Detect which cell encompasses the target text, then output its [x, y] center coordinate. 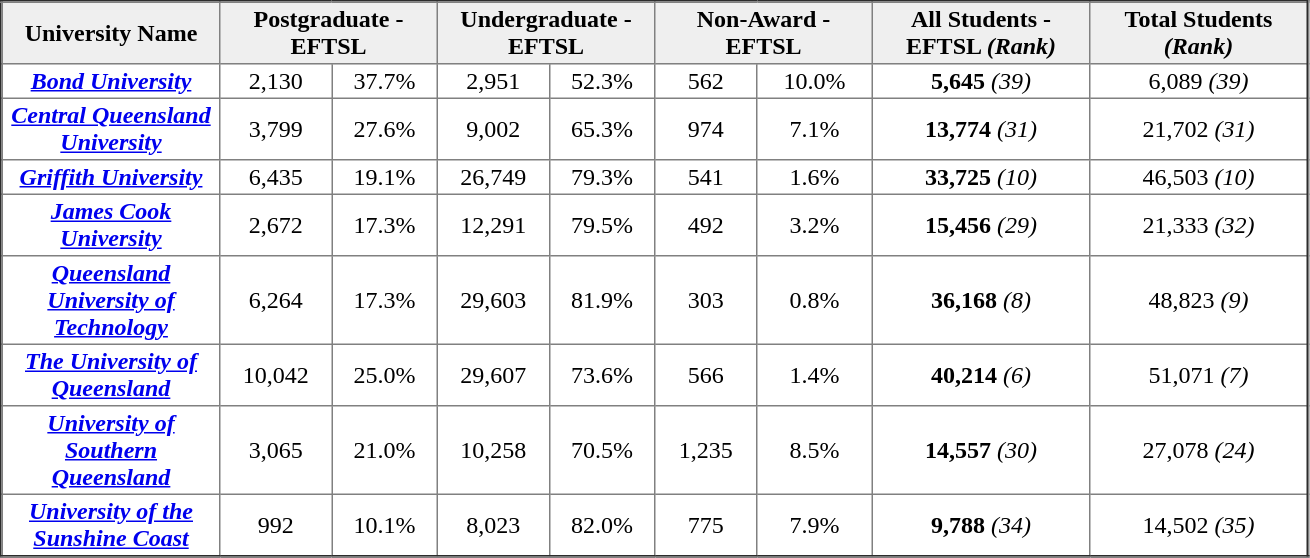
27.6% [385, 129]
6,435 [276, 177]
26,749 [493, 177]
Queensland University of Technology [111, 300]
6,264 [276, 300]
40,214 (6) [981, 375]
9,788 (34) [981, 525]
Total Students (Rank) [1199, 33]
3,799 [276, 129]
52.3% [602, 81]
36,168 (8) [981, 300]
1.6% [814, 177]
79.5% [602, 225]
81.9% [602, 300]
29,603 [493, 300]
Undergraduate - EFTSL [546, 33]
21,333 (32) [1199, 225]
5,645 (39) [981, 81]
21,702 (31) [1199, 129]
82.0% [602, 525]
29,607 [493, 375]
10.1% [385, 525]
7.1% [814, 129]
University Name [111, 33]
48,823 (9) [1199, 300]
65.3% [602, 129]
37.7% [385, 81]
14,502 (35) [1199, 525]
27,078 (24) [1199, 450]
79.3% [602, 177]
University of the Sunshine Coast [111, 525]
13,774 (31) [981, 129]
775 [706, 525]
Central Queensland University [111, 129]
Non-Award - EFTSL [764, 33]
15,456 (29) [981, 225]
0.8% [814, 300]
Bond University [111, 81]
8.5% [814, 450]
The University of Queensland [111, 375]
70.5% [602, 450]
73.6% [602, 375]
3.2% [814, 225]
1.4% [814, 375]
541 [706, 177]
9,002 [493, 129]
10,258 [493, 450]
James Cook University [111, 225]
3,065 [276, 450]
University of Southern Queensland [111, 450]
14,557 (30) [981, 450]
8,023 [493, 525]
51,071 (7) [1199, 375]
21.0% [385, 450]
Griffith University [111, 177]
492 [706, 225]
566 [706, 375]
2,951 [493, 81]
10.0% [814, 81]
All Students - EFTSL (Rank) [981, 33]
7.9% [814, 525]
33,725 (10) [981, 177]
1,235 [706, 450]
992 [276, 525]
974 [706, 129]
25.0% [385, 375]
Postgraduate - EFTSL [329, 33]
19.1% [385, 177]
10,042 [276, 375]
2,130 [276, 81]
2,672 [276, 225]
6,089 (39) [1199, 81]
12,291 [493, 225]
46,503 (10) [1199, 177]
303 [706, 300]
562 [706, 81]
